Detect which cell encompasses the target text, then output its [x, y] center coordinate. 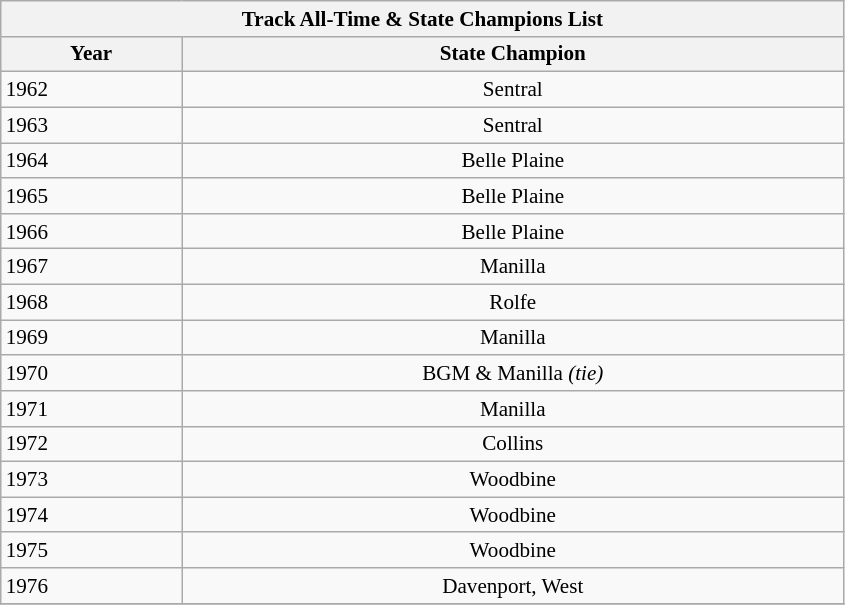
1963 [92, 124]
1965 [92, 196]
1971 [92, 408]
1973 [92, 480]
1975 [92, 550]
State Champion [514, 54]
Year [92, 54]
Davenport, West [514, 586]
BGM & Manilla (tie) [514, 372]
Rolfe [514, 302]
Track All-Time & State Champions List [422, 18]
1967 [92, 266]
1962 [92, 90]
1970 [92, 372]
1972 [92, 444]
1964 [92, 160]
1976 [92, 586]
1969 [92, 338]
Collins [514, 444]
1968 [92, 302]
1966 [92, 230]
1974 [92, 514]
